Extract the [x, y] coordinate from the center of the cell holding the provided text.  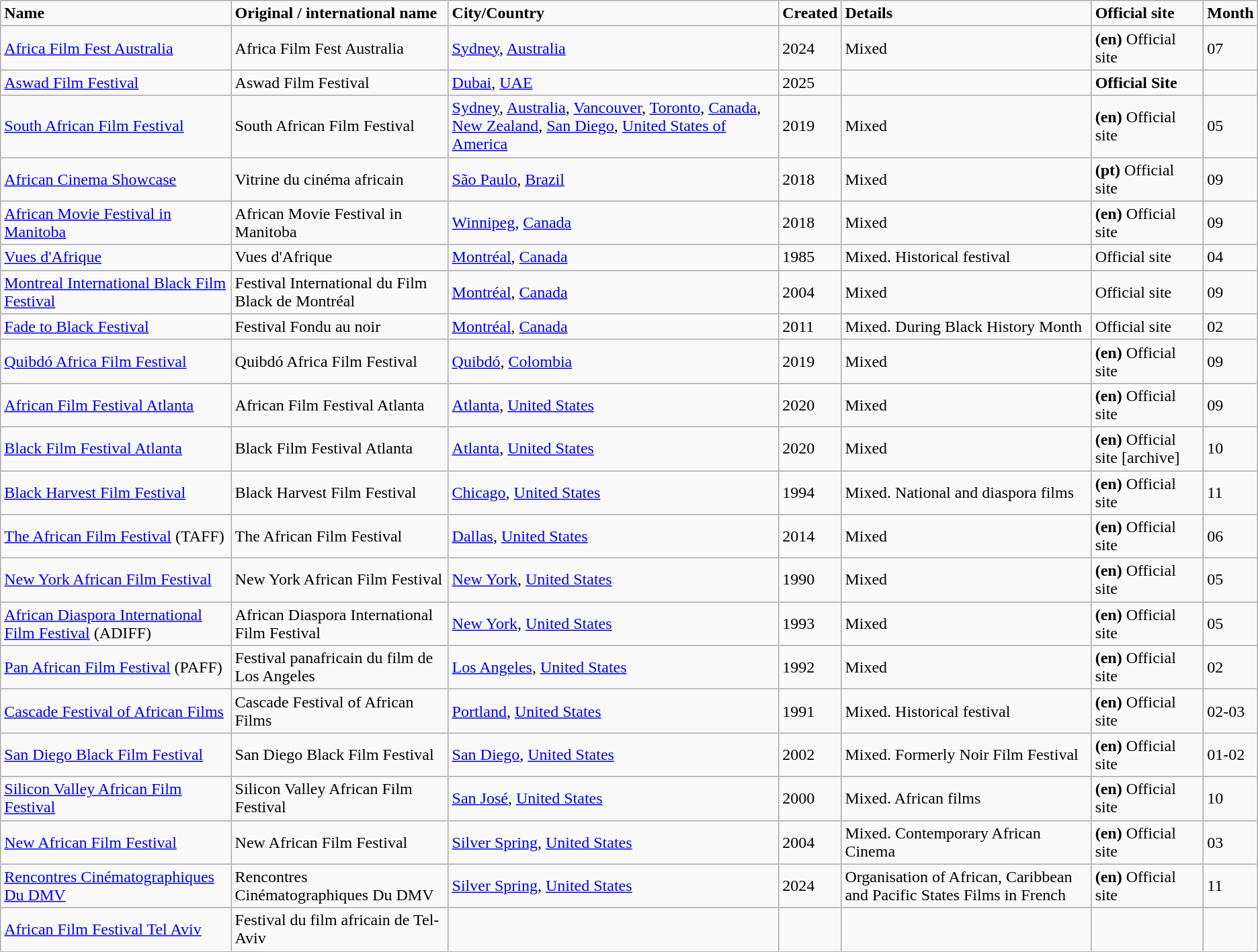
1994 [810, 492]
Created [810, 13]
Organisation of African, Caribbean and Pacific States Films in French [966, 885]
03 [1230, 842]
Mixed. During Black History Month [966, 327]
04 [1230, 257]
(pt) Official site [1148, 179]
Sydney, Australia [614, 48]
The African Film Festival (TAFF) [116, 536]
Festival Fondu au noir [340, 327]
Mixed. National and diaspora films [966, 492]
2000 [810, 798]
Dallas, United States [614, 536]
African Cinema Showcase [116, 179]
Name [116, 13]
African Diaspora International Film Festival (ADIFF) [116, 623]
Los Angeles, United States [614, 668]
(en) Official site [archive] [1148, 449]
2011 [810, 327]
2025 [810, 83]
2014 [810, 536]
01-02 [1230, 755]
Mixed. African films [966, 798]
Details [966, 13]
African Film Festival Tel Aviv [116, 930]
Mixed. Contemporary African Cinema [966, 842]
City/Country [614, 13]
07 [1230, 48]
2002 [810, 755]
Pan African Film Festival (PAFF) [116, 668]
Winnipeg, Canada [614, 223]
06 [1230, 536]
Original / international name [340, 13]
Official Site [1148, 83]
Festival du film africain de Tel-Aviv [340, 930]
Festival panafricain du film de Los Angeles [340, 668]
Festival International du Film Black de Montréal [340, 292]
1990 [810, 580]
02-03 [1230, 711]
Sydney, Australia, Vancouver, Toronto, Canada, New Zealand, San Diego, United States of America [614, 126]
1992 [810, 668]
Montreal International Black Film Festival [116, 292]
Quibdó, Colombia [614, 361]
São Paulo, Brazil [614, 179]
1993 [810, 623]
Vitrine du cinéma africain [340, 179]
Fade to Black Festival [116, 327]
1985 [810, 257]
Dubai, UAE [614, 83]
The African Film Festival [340, 536]
1991 [810, 711]
San Diego, United States [614, 755]
Mixed. Formerly Noir Film Festival [966, 755]
San José, United States [614, 798]
Chicago, United States [614, 492]
African Diaspora International Film Festival [340, 623]
Month [1230, 13]
Portland, United States [614, 711]
